Detect which cell encompasses the target text, then output its [x, y] center coordinate. 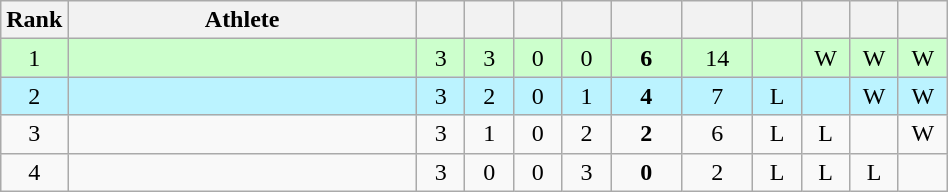
7 [718, 96]
14 [718, 58]
Rank [34, 20]
Athlete [242, 20]
